Determine the [X, Y] coordinate at the center of the cell enclosing the given text.  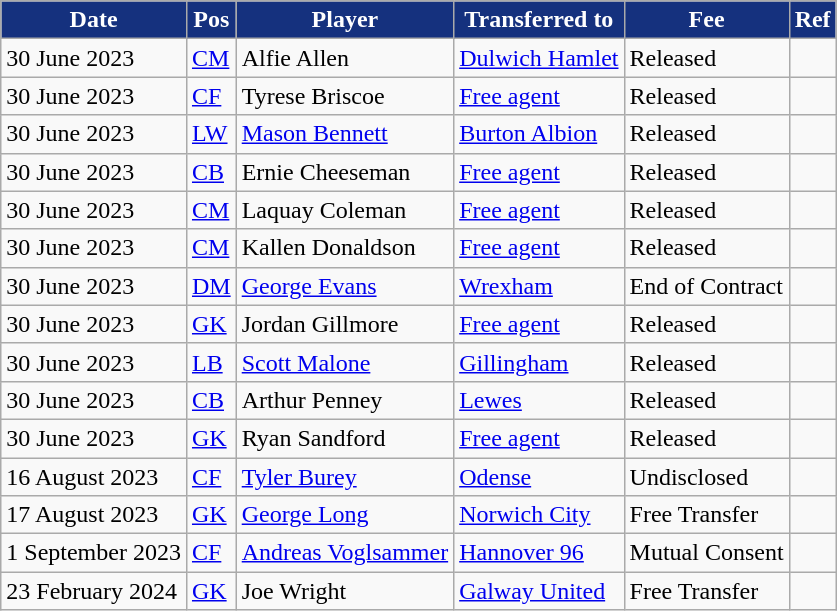
Dulwich Hamlet [539, 58]
Mason Bennett [344, 134]
Ryan Sandford [344, 438]
Odense [539, 477]
Lewes [539, 400]
LB [211, 362]
Tyrese Briscoe [344, 96]
Galway United [539, 591]
Ref [812, 20]
Norwich City [539, 515]
Scott Malone [344, 362]
Transferred to [539, 20]
LW [211, 134]
Player [344, 20]
17 August 2023 [94, 515]
Gillingham [539, 362]
George Long [344, 515]
1 September 2023 [94, 553]
16 August 2023 [94, 477]
Arthur Penney [344, 400]
Jordan Gillmore [344, 324]
Hannover 96 [539, 553]
Joe Wright [344, 591]
Andreas Voglsammer [344, 553]
DM [211, 286]
George Evans [344, 286]
Pos [211, 20]
Undisclosed [706, 477]
Burton Albion [539, 134]
Laquay Coleman [344, 210]
Mutual Consent [706, 553]
Kallen Donaldson [344, 248]
Wrexham [539, 286]
Date [94, 20]
Tyler Burey [344, 477]
End of Contract [706, 286]
23 February 2024 [94, 591]
Alfie Allen [344, 58]
Ernie Cheeseman [344, 172]
Fee [706, 20]
